Provide the [X, Y] coordinate of the cell's center where the given text is located.  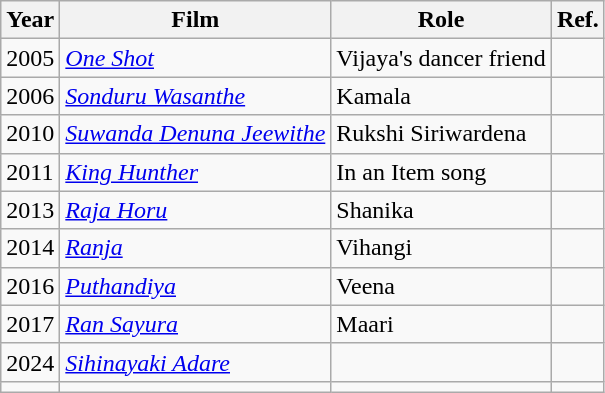
Film [196, 20]
Shanika [442, 210]
Role [442, 20]
Raja Horu [196, 210]
Sonduru Wasanthe [196, 96]
One Shot [196, 58]
2016 [30, 286]
Suwanda Denuna Jeewithe [196, 134]
2014 [30, 248]
Vihangi [442, 248]
Sihinayaki Adare [196, 362]
Maari [442, 324]
Year [30, 20]
Vijaya's dancer friend [442, 58]
2006 [30, 96]
Ref. [578, 20]
2024 [30, 362]
2005 [30, 58]
Ran Sayura [196, 324]
King Hunther [196, 172]
Puthandiya [196, 286]
In an Item song [442, 172]
2010 [30, 134]
2017 [30, 324]
Ranja [196, 248]
2011 [30, 172]
Kamala [442, 96]
Veena [442, 286]
2013 [30, 210]
Rukshi Siriwardena [442, 134]
